For the text-containing cell, return its midpoint in [X, Y] coordinate format. 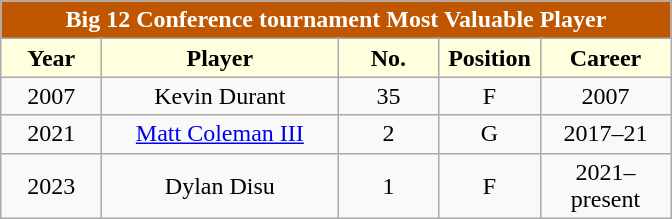
Dylan Disu [220, 186]
G [490, 134]
2023 [52, 186]
Career [606, 58]
Player [220, 58]
Big 12 Conference tournament Most Valuable Player [336, 20]
2021–present [606, 186]
Matt Coleman III [220, 134]
1 [388, 186]
Position [490, 58]
No. [388, 58]
2021 [52, 134]
35 [388, 96]
Kevin Durant [220, 96]
2017–21 [606, 134]
Year [52, 58]
2 [388, 134]
